Scan for the cell matching the given text and deliver its [X, Y] coordinate at center. 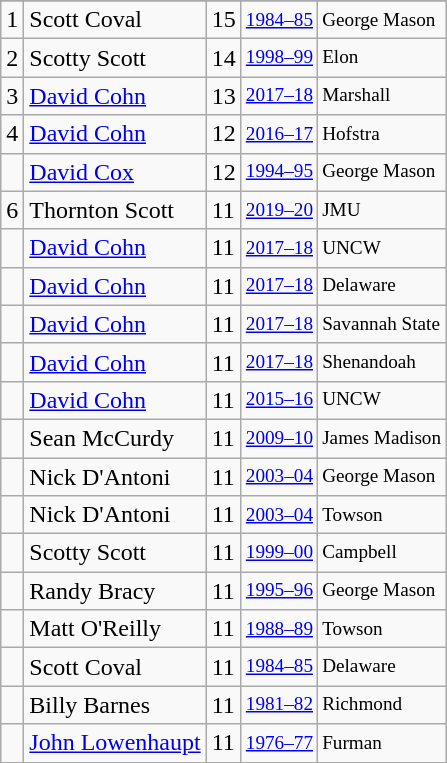
1 [12, 20]
1995–96 [279, 591]
Furman [382, 743]
15 [224, 20]
2 [12, 58]
1994–95 [279, 172]
Richmond [382, 705]
2019–20 [279, 210]
David Cox [115, 172]
2015–16 [279, 400]
JMU [382, 210]
2009–10 [279, 438]
Campbell [382, 553]
Randy Bracy [115, 591]
6 [12, 210]
James Madison [382, 438]
Savannah State [382, 324]
Hofstra [382, 134]
4 [12, 134]
1976–77 [279, 743]
1981–82 [279, 705]
1998–99 [279, 58]
Billy Barnes [115, 705]
Marshall [382, 96]
Shenandoah [382, 362]
Elon [382, 58]
2016–17 [279, 134]
1988–89 [279, 629]
13 [224, 96]
14 [224, 58]
1999–00 [279, 553]
John Lowenhaupt [115, 743]
3 [12, 96]
Sean McCurdy [115, 438]
Matt O'Reilly [115, 629]
Thornton Scott [115, 210]
